Locate the cell with the specified text and output its (x, y) center coordinate. 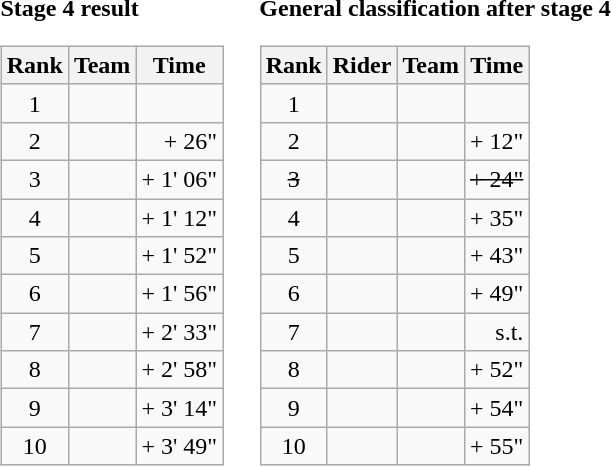
+ 3' 49" (180, 446)
+ 12" (496, 141)
+ 24" (496, 179)
+ 43" (496, 256)
Rider (362, 65)
+ 1' 52" (180, 256)
+ 55" (496, 446)
+ 3' 14" (180, 408)
+ 49" (496, 294)
+ 2' 58" (180, 370)
+ 52" (496, 370)
+ 1' 12" (180, 217)
+ 2' 33" (180, 332)
+ 1' 06" (180, 179)
+ 1' 56" (180, 294)
s.t. (496, 332)
+ 26" (180, 141)
+ 35" (496, 217)
+ 54" (496, 408)
